Find where the given text appears and provide that cell's center as [x, y] coordinate. 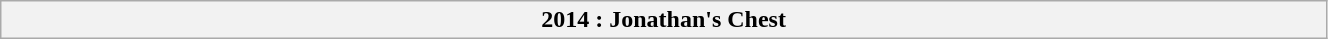
2014 : Jonathan's Chest [664, 20]
